Provide the [X, Y] coordinate of the cell's center where the given text is located.  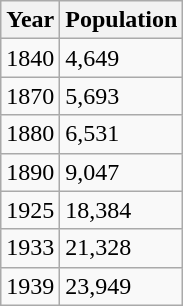
23,949 [122, 286]
1939 [30, 286]
Year [30, 20]
Population [122, 20]
1925 [30, 210]
1890 [30, 172]
18,384 [122, 210]
9,047 [122, 172]
1933 [30, 248]
1840 [30, 58]
4,649 [122, 58]
5,693 [122, 96]
21,328 [122, 248]
1880 [30, 134]
1870 [30, 96]
6,531 [122, 134]
